Provide the (x, y) coordinate of the cell's center where the given text is located.  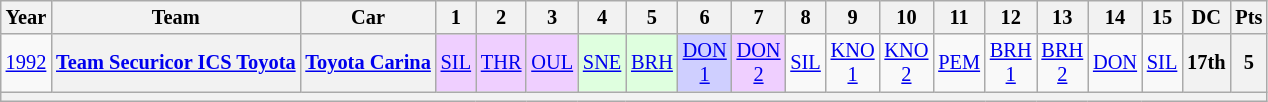
DON (1115, 63)
1 (456, 17)
KNO2 (906, 63)
2 (501, 17)
9 (853, 17)
8 (805, 17)
15 (1162, 17)
7 (759, 17)
SNE (602, 63)
BRH1 (1011, 63)
BRH2 (1062, 63)
14 (1115, 17)
OUL (552, 63)
4 (602, 17)
11 (959, 17)
Team Securicor ICS Toyota (176, 63)
DON2 (759, 63)
6 (705, 17)
DON1 (705, 63)
KNO1 (853, 63)
17th (1206, 63)
3 (552, 17)
Toyota Carina (368, 63)
PEM (959, 63)
THR (501, 63)
Car (368, 17)
BRH (652, 63)
Team (176, 17)
1992 (26, 63)
DC (1206, 17)
10 (906, 17)
Year (26, 17)
Pts (1248, 17)
12 (1011, 17)
13 (1062, 17)
